Detect which cell encompasses the target text, then output its [X, Y] center coordinate. 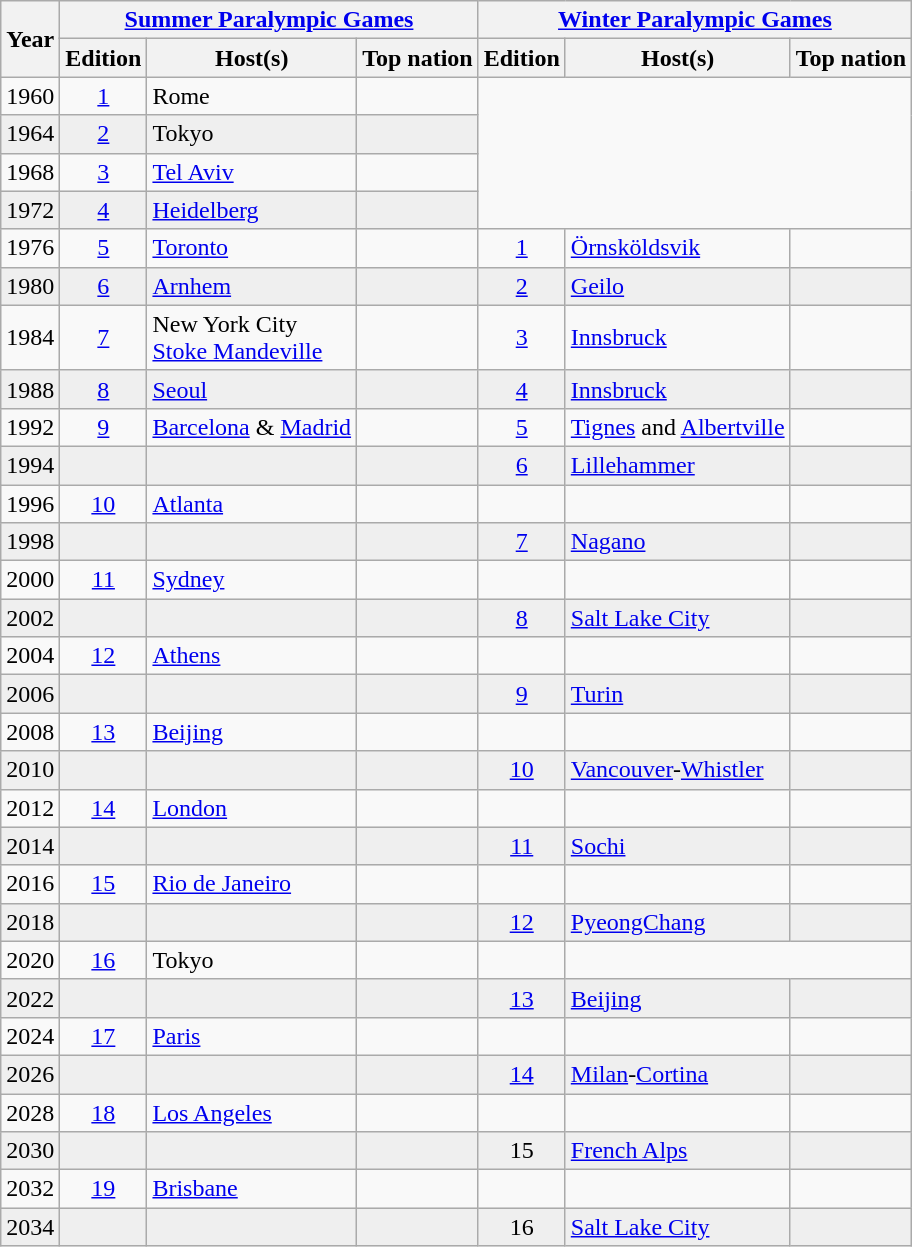
Nagano [678, 542]
19 [104, 1189]
Lillehammer [678, 465]
1968 [30, 172]
2012 [30, 808]
Heidelberg [252, 210]
2032 [30, 1189]
Turin [678, 694]
1996 [30, 503]
2008 [30, 732]
1984 [30, 338]
2006 [30, 694]
Arnhem [252, 286]
1980 [30, 286]
Sochi [678, 846]
Rome [252, 96]
1972 [30, 210]
Milan-Cortina [678, 1074]
2028 [30, 1113]
Los Angeles [252, 1113]
Athens [252, 656]
London [252, 808]
17 [104, 1036]
French Alps [678, 1151]
1994 [30, 465]
2014 [30, 846]
1998 [30, 542]
Atlanta [252, 503]
2002 [30, 618]
Paris [252, 1036]
2010 [30, 770]
Summer Paralympic Games [269, 20]
Tignes and Albertville [678, 427]
2034 [30, 1227]
Barcelona & Madrid [252, 427]
Year [30, 39]
1988 [30, 389]
1976 [30, 248]
New York City Stoke Mandeville [252, 338]
Winter Paralympic Games [695, 20]
2026 [30, 1074]
2016 [30, 884]
2000 [30, 580]
2004 [30, 656]
1992 [30, 427]
Örnsköldsvik [678, 248]
2020 [30, 960]
2024 [30, 1036]
Sydney [252, 580]
Brisbane [252, 1189]
2030 [30, 1151]
Rio de Janeiro [252, 884]
1960 [30, 96]
Geilo [678, 286]
Tel Aviv [252, 172]
Vancouver-Whistler [678, 770]
2018 [30, 922]
2022 [30, 998]
Seoul [252, 389]
PyeongChang [678, 922]
18 [104, 1113]
Toronto [252, 248]
1964 [30, 134]
